Capture the cell that displays the provided text and extract its [x, y] central coordinate. 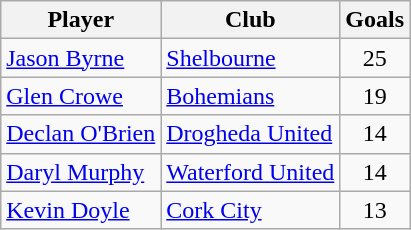
Shelbourne [250, 58]
Jason Byrne [81, 58]
Drogheda United [250, 134]
Declan O'Brien [81, 134]
25 [375, 58]
Bohemians [250, 96]
Kevin Doyle [81, 210]
Glen Crowe [81, 96]
Waterford United [250, 172]
Cork City [250, 210]
13 [375, 210]
Goals [375, 20]
Player [81, 20]
19 [375, 96]
Daryl Murphy [81, 172]
Club [250, 20]
